Determine the [x, y] coordinate at the center of the cell enclosing the given text.  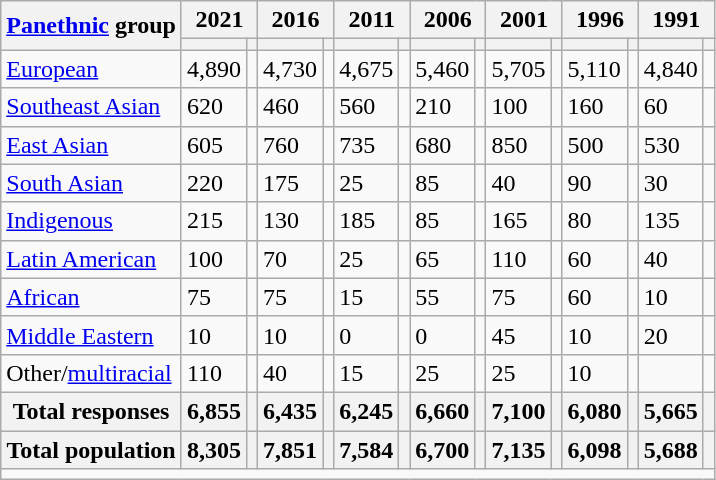
175 [290, 183]
Indigenous [92, 221]
735 [366, 145]
90 [594, 183]
680 [442, 145]
1991 [676, 20]
5,460 [442, 69]
605 [214, 145]
20 [670, 335]
East Asian [92, 145]
210 [442, 107]
7,851 [290, 449]
460 [290, 107]
130 [290, 221]
1996 [600, 20]
Other/multiracial [92, 373]
560 [366, 107]
5,665 [670, 411]
4,890 [214, 69]
8,305 [214, 449]
7,100 [518, 411]
6,080 [594, 411]
6,855 [214, 411]
620 [214, 107]
6,700 [442, 449]
70 [290, 259]
5,688 [670, 449]
6,245 [366, 411]
760 [290, 145]
2006 [448, 20]
African [92, 297]
5,110 [594, 69]
185 [366, 221]
215 [214, 221]
Total population [92, 449]
500 [594, 145]
2016 [296, 20]
Panethnic group [92, 26]
6,435 [290, 411]
Latin American [92, 259]
6,660 [442, 411]
7,584 [366, 449]
4,675 [366, 69]
850 [518, 145]
2001 [524, 20]
South Asian [92, 183]
4,840 [670, 69]
6,098 [594, 449]
2011 [372, 20]
530 [670, 145]
135 [670, 221]
165 [518, 221]
65 [442, 259]
5,705 [518, 69]
220 [214, 183]
European [92, 69]
160 [594, 107]
4,730 [290, 69]
Total responses [92, 411]
Middle Eastern [92, 335]
Southeast Asian [92, 107]
2021 [219, 20]
7,135 [518, 449]
80 [594, 221]
30 [670, 183]
55 [442, 297]
45 [518, 335]
